Identify which cell holds the provided text, then report its [X, Y] central coordinate. 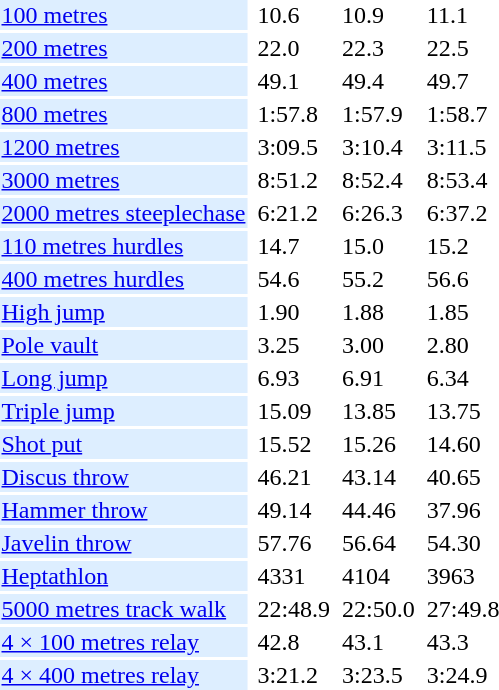
10.9 [379, 15]
Triple jump [124, 411]
3.25 [294, 345]
43.14 [379, 477]
1.90 [294, 312]
46.21 [294, 477]
Shot put [124, 444]
22:50.0 [379, 609]
55.2 [379, 279]
High jump [124, 312]
14.7 [294, 246]
6:21.2 [294, 213]
1:57.9 [379, 114]
22.0 [294, 48]
3:09.5 [294, 147]
49.1 [294, 81]
Heptathlon [124, 576]
400 metres [124, 81]
1:57.8 [294, 114]
57.76 [294, 543]
3.00 [379, 345]
22.3 [379, 48]
2000 metres steeplechase [124, 213]
8:52.4 [379, 180]
100 metres [124, 15]
Javelin throw [124, 543]
5000 metres track walk [124, 609]
13.85 [379, 411]
Hammer throw [124, 510]
10.6 [294, 15]
4 × 100 metres relay [124, 642]
6.91 [379, 378]
49.4 [379, 81]
8:51.2 [294, 180]
6.93 [294, 378]
44.46 [379, 510]
15.0 [379, 246]
800 metres [124, 114]
15.52 [294, 444]
1.88 [379, 312]
110 metres hurdles [124, 246]
4331 [294, 576]
42.8 [294, 642]
22:48.9 [294, 609]
Long jump [124, 378]
15.09 [294, 411]
6:26.3 [379, 213]
43.1 [379, 642]
54.6 [294, 279]
200 metres [124, 48]
3:10.4 [379, 147]
400 metres hurdles [124, 279]
3000 metres [124, 180]
Discus throw [124, 477]
4 × 400 metres relay [124, 675]
4104 [379, 576]
15.26 [379, 444]
1200 metres [124, 147]
56.64 [379, 543]
Pole vault [124, 345]
3:23.5 [379, 675]
49.14 [294, 510]
3:21.2 [294, 675]
